Pinpoint the cell where the given text exists, returning its (X, Y) midpoint coordinate. 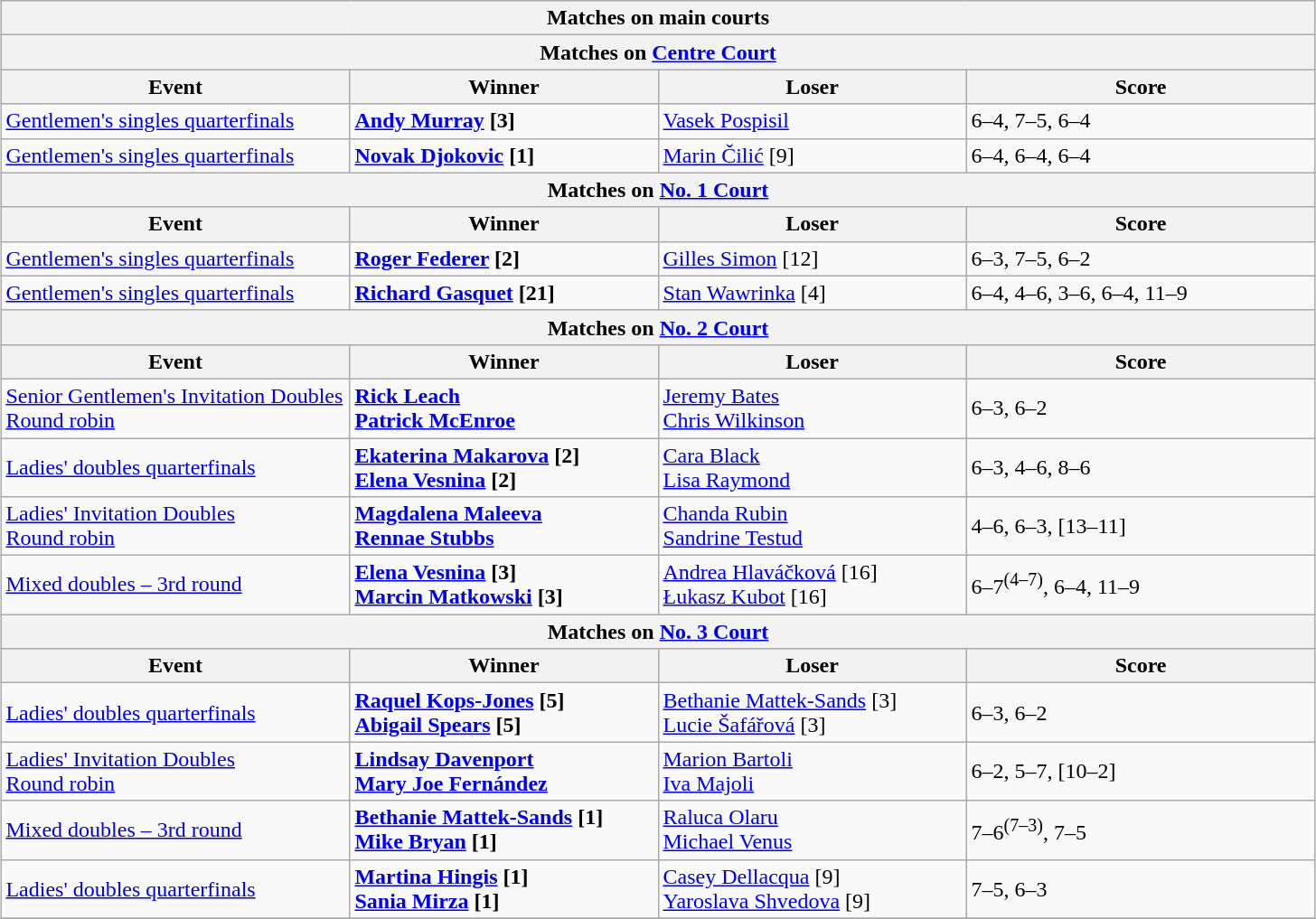
Vasek Pospisil (812, 121)
Marion Bartoli Iva Majoli (812, 772)
Marin Čilić [9] (812, 155)
Senior Gentlemen's Invitation Doubles Round robin (175, 408)
Andy Murray [3] (504, 121)
6–3, 7–5, 6–2 (1141, 258)
6–4, 4–6, 3–6, 6–4, 11–9 (1141, 293)
Gilles Simon [12] (812, 258)
7–5, 6–3 (1141, 889)
6–2, 5–7, [10–2] (1141, 772)
Andrea Hlaváčková [16] Łukasz Kubot [16] (812, 586)
6–4, 6–4, 6–4 (1141, 155)
Rick Leach Patrick McEnroe (504, 408)
Ekaterina Makarova [2] Elena Vesnina [2] (504, 466)
Novak Djokovic [1] (504, 155)
Matches on No. 1 Court (658, 190)
Raluca Olaru Michael Venus (812, 830)
Matches on No. 2 Court (658, 327)
Chanda Rubin Sandrine Testud (812, 526)
6–3, 4–6, 8–6 (1141, 466)
Bethanie Mattek-Sands [3] Lucie Šafářová [3] (812, 712)
Matches on main courts (658, 18)
Jeremy Bates Chris Wilkinson (812, 408)
Magdalena Maleeva Rennae Stubbs (504, 526)
Bethanie Mattek-Sands [1] Mike Bryan [1] (504, 830)
Roger Federer [2] (504, 258)
Raquel Kops-Jones [5] Abigail Spears [5] (504, 712)
Elena Vesnina [3] Marcin Matkowski [3] (504, 586)
Matches on No. 3 Court (658, 632)
Martina Hingis [1] Sania Mirza [1] (504, 889)
6–7(4–7), 6–4, 11–9 (1141, 586)
4–6, 6–3, [13–11] (1141, 526)
6–4, 7–5, 6–4 (1141, 121)
Matches on Centre Court (658, 52)
Casey Dellacqua [9] Yaroslava Shvedova [9] (812, 889)
Cara Black Lisa Raymond (812, 466)
Stan Wawrinka [4] (812, 293)
Richard Gasquet [21] (504, 293)
Lindsay Davenport Mary Joe Fernández (504, 772)
7–6(7–3), 7–5 (1141, 830)
